From the cell containing the given text, extract its center point as [x, y] coordinate. 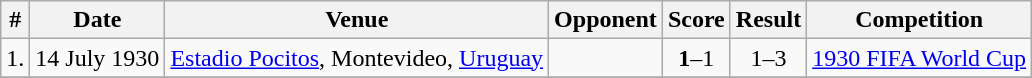
Competition [920, 20]
1930 FIFA World Cup [920, 58]
Result [768, 20]
Estadio Pocitos, Montevideo, Uruguay [357, 58]
Date [98, 20]
Venue [357, 20]
1–3 [768, 58]
14 July 1930 [98, 58]
Score [696, 20]
1. [16, 58]
Opponent [606, 20]
# [16, 20]
1–1 [696, 58]
